Identify which cell holds the provided text, then report its [x, y] central coordinate. 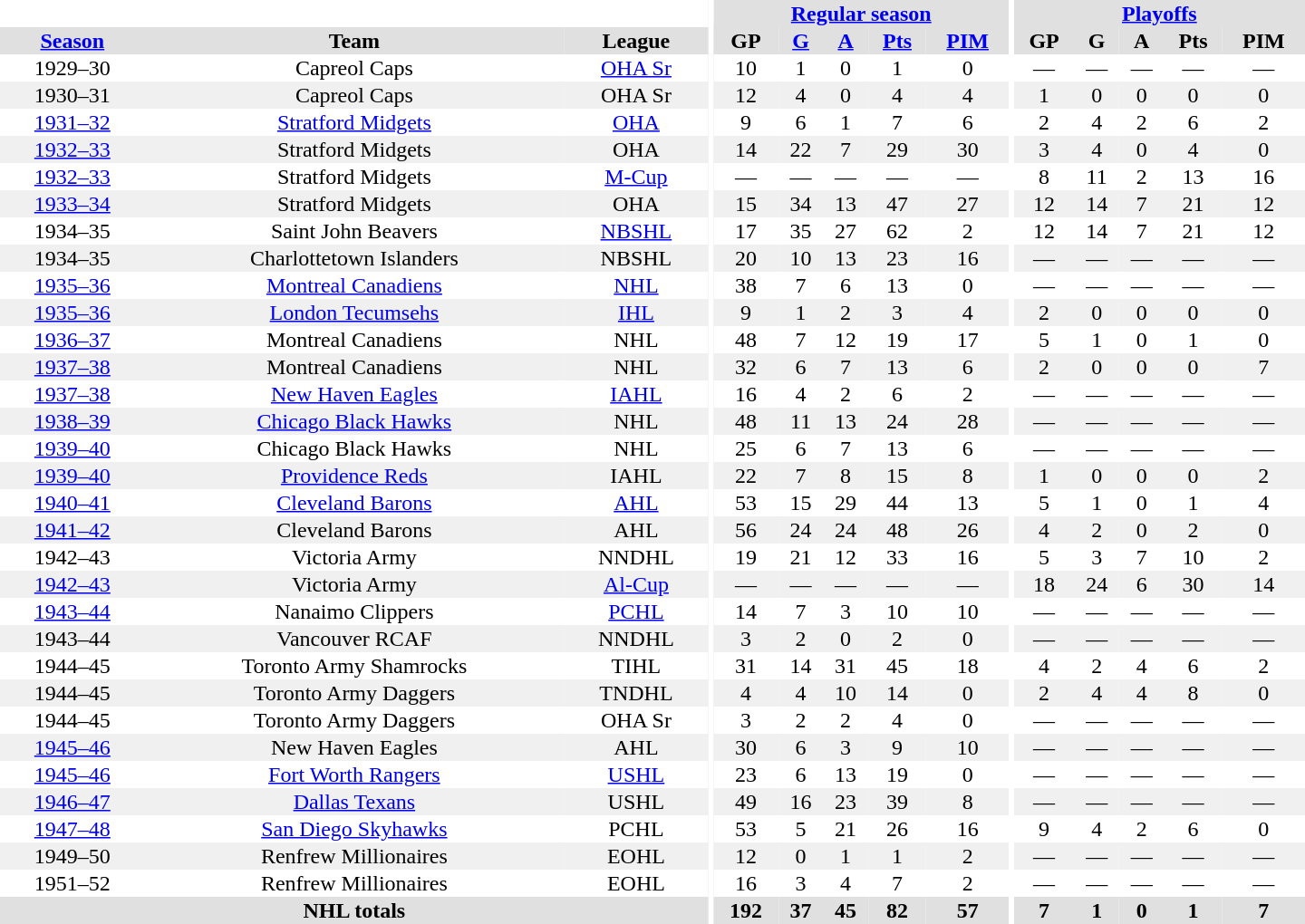
Al-Cup [636, 584]
NHL totals [354, 910]
47 [897, 204]
82 [897, 910]
28 [968, 421]
League [636, 41]
1951–52 [72, 883]
192 [746, 910]
IHL [636, 313]
Regular season [861, 14]
Playoffs [1160, 14]
25 [746, 448]
Team [354, 41]
57 [968, 910]
44 [897, 503]
1946–47 [72, 802]
Providence Reds [354, 476]
49 [746, 802]
35 [801, 231]
37 [801, 910]
TNDHL [636, 693]
London Tecumsehs [354, 313]
Nanaimo Clippers [354, 611]
1949–50 [72, 856]
38 [746, 285]
Season [72, 41]
1936–37 [72, 340]
32 [746, 367]
1938–39 [72, 421]
Vancouver RCAF [354, 639]
62 [897, 231]
20 [746, 258]
1947–48 [72, 829]
33 [897, 557]
M-Cup [636, 177]
1929–30 [72, 68]
Saint John Beavers [354, 231]
1931–32 [72, 122]
Fort Worth Rangers [354, 775]
San Diego Skyhawks [354, 829]
39 [897, 802]
1941–42 [72, 530]
Dallas Texans [354, 802]
1940–41 [72, 503]
1933–34 [72, 204]
Charlottetown Islanders [354, 258]
TIHL [636, 666]
56 [746, 530]
34 [801, 204]
1930–31 [72, 95]
Toronto Army Shamrocks [354, 666]
